Return (X, Y) of the center of cell containing provided text 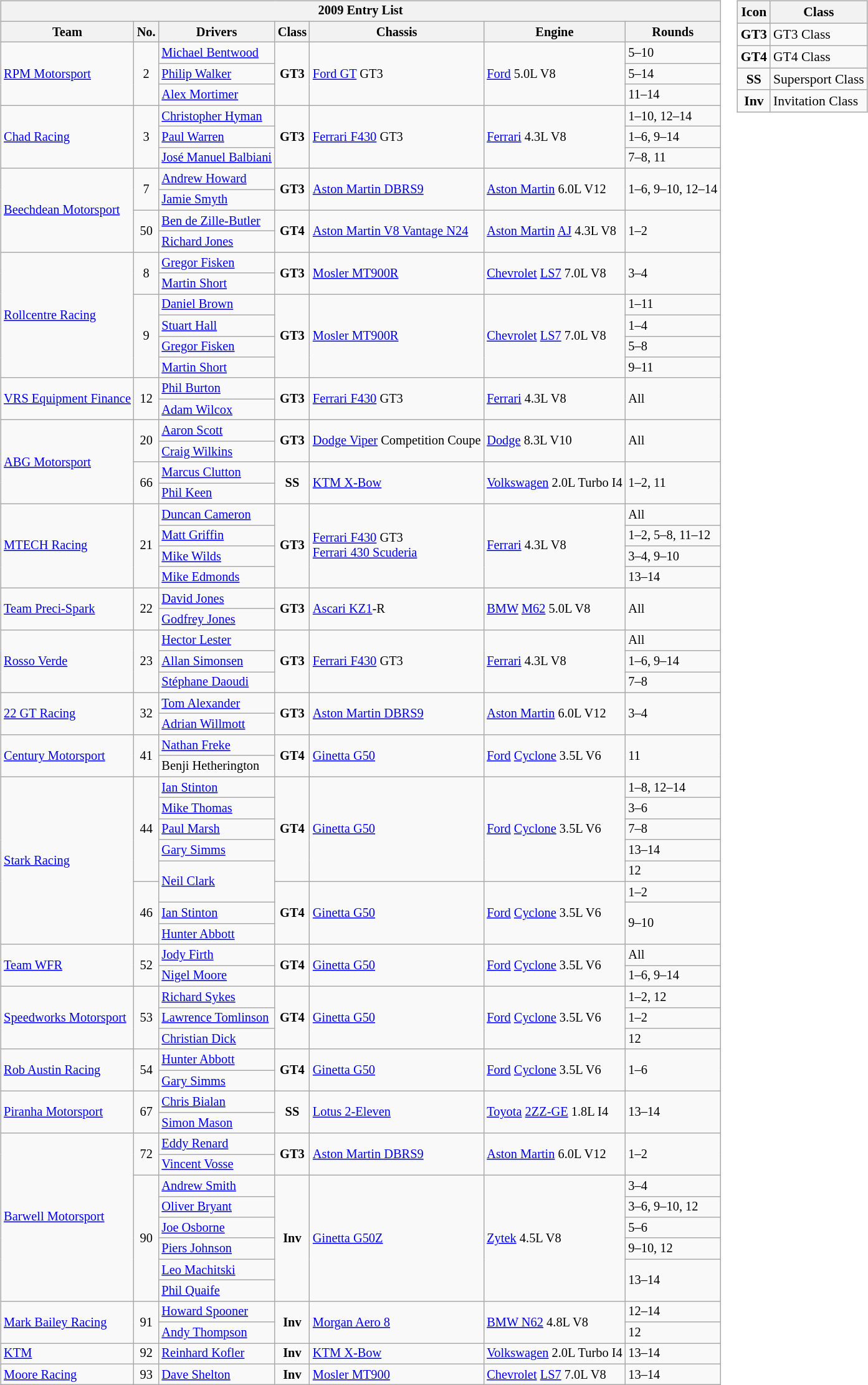
Aston Martin AJ 4.3L V8 (555, 231)
MTECH Racing (67, 546)
BMW N62 4.8L V8 (555, 1321)
Moore Racing (67, 1374)
2 (146, 74)
11–14 (673, 95)
GT4 Class (819, 57)
Chad Racing (67, 137)
Marcus Clutton (216, 472)
Phil Burton (216, 388)
Jamie Smyth (216, 200)
Rollcentre Racing (67, 315)
Christopher Hyman (216, 116)
2009 Entry List (360, 11)
Rosso Verde (67, 661)
22 (146, 608)
72 (146, 1154)
Aaron Scott (216, 431)
Nigel Moore (216, 976)
Craig Wilkins (216, 451)
9 (146, 337)
21 (146, 546)
Adrian Willmott (216, 724)
Dave Shelton (216, 1374)
1–6 (673, 1070)
Nathan Freke (216, 745)
91 (146, 1321)
7 (146, 189)
BMW M62 5.0L V8 (555, 608)
Eddy Renard (216, 1144)
Daniel Brown (216, 305)
Mike Wilds (216, 557)
1–2, 11 (673, 482)
52 (146, 965)
Chassis (396, 32)
20 (146, 441)
Christian Dick (216, 1039)
Team (67, 32)
Team WFR (67, 965)
Invitation Class (819, 101)
Dodge Viper Competition Coupe (396, 441)
Lotus 2-Eleven (396, 1112)
VRS Equipment Finance (67, 399)
1–4 (673, 325)
5–6 (673, 1228)
Lawrence Tomlinson (216, 1018)
Alex Mortimer (216, 95)
Paul Marsh (216, 829)
Chris Bialan (216, 1102)
1–2, 5–8, 11–12 (673, 535)
Andy Thompson (216, 1333)
Vincent Vosse (216, 1165)
3 (146, 137)
Matt Griffin (216, 535)
Phil Quaife (216, 1291)
1–2, 12 (673, 997)
Piers Johnson (216, 1248)
Speedworks Motorsport (67, 1017)
Rob Austin Racing (67, 1070)
Ferrari F430 GT3Ferrari 430 Scuderia (396, 546)
1–10, 12–14 (673, 116)
Engine (555, 32)
Godfrey Jones (216, 620)
Ford GT GT3 (396, 74)
Ford 5.0L V8 (555, 74)
Allan Simonsen (216, 661)
Icon (754, 12)
Andrew Smith (216, 1186)
5–8 (673, 347)
Paul Warren (216, 137)
Simon Mason (216, 1123)
22 GT Racing (67, 713)
54 (146, 1070)
9–10 (673, 924)
7–8, 11 (673, 158)
Duncan Cameron (216, 514)
José Manuel Balbiani (216, 158)
Jody Firth (216, 955)
44 (146, 829)
Century Motorsport (67, 755)
12–14 (673, 1311)
1–11 (673, 305)
Stark Racing (67, 860)
Neil Clark (216, 881)
50 (146, 231)
1–8, 12–14 (673, 787)
93 (146, 1374)
23 (146, 661)
46 (146, 913)
Zytek 4.5L V8 (555, 1238)
Andrew Howard (216, 179)
9–11 (673, 368)
David Jones (216, 598)
Ginetta G50Z (396, 1238)
No. (146, 32)
Mike Edmonds (216, 577)
Rounds (673, 32)
Adam Wilcox (216, 410)
3–6 (673, 808)
Stéphane Daoudi (216, 683)
GT3 Class (819, 34)
Joe Osborne (216, 1228)
67 (146, 1112)
Team Preci-Spark (67, 608)
Drivers (216, 32)
5–14 (673, 74)
92 (146, 1354)
Howard Spooner (216, 1311)
Stuart Hall (216, 325)
Aston Martin V8 Vantage N24 (396, 231)
Reinhard Kofler (216, 1354)
Ascari KZ1-R (396, 608)
Dodge 8.3L V10 (555, 441)
Mike Thomas (216, 808)
Tom Alexander (216, 703)
Oliver Bryant (216, 1207)
KTM (67, 1354)
Richard Sykes (216, 997)
Michael Bentwood (216, 53)
Leo Machitski (216, 1270)
11 (673, 755)
Piranha Motorsport (67, 1112)
32 (146, 713)
8 (146, 273)
3–6, 9–10, 12 (673, 1207)
90 (146, 1238)
ABG Motorsport (67, 462)
Mark Bailey Racing (67, 1321)
Morgan Aero 8 (396, 1321)
Phil Keen (216, 494)
Philip Walker (216, 74)
Barwell Motorsport (67, 1217)
Benji Hetherington (216, 766)
41 (146, 755)
Ben de Zille-Butler (216, 221)
3–4, 9–10 (673, 557)
Toyota 2ZZ-GE 1.8L I4 (555, 1112)
Mosler MT900 (396, 1374)
Richard Jones (216, 242)
5–10 (673, 53)
66 (146, 482)
Supersport Class (819, 79)
Hector Lester (216, 640)
Beechdean Motorsport (67, 211)
9–10, 12 (673, 1248)
53 (146, 1017)
1–6, 9–10, 12–14 (673, 189)
RPM Motorsport (67, 74)
